Return [x, y] of the center of cell containing provided text 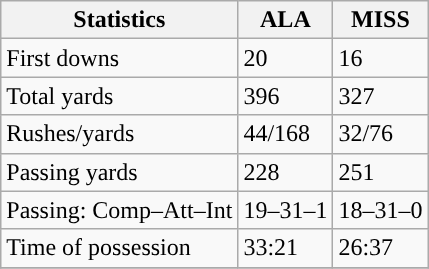
19–31–1 [286, 210]
Statistics [120, 20]
16 [380, 58]
MISS [380, 20]
First downs [120, 58]
Passing: Comp–Att–Int [120, 210]
32/76 [380, 134]
ALA [286, 20]
251 [380, 172]
Time of possession [120, 248]
Total yards [120, 96]
33:21 [286, 248]
327 [380, 96]
26:37 [380, 248]
396 [286, 96]
44/168 [286, 134]
18–31–0 [380, 210]
Rushes/yards [120, 134]
Passing yards [120, 172]
228 [286, 172]
20 [286, 58]
